Return [X, Y] of the center of cell containing provided text 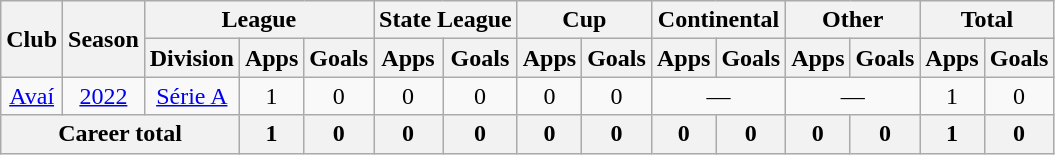
Total [987, 20]
2022 [104, 96]
Career total [120, 134]
State League [446, 20]
Série A [192, 96]
Avaí [32, 96]
Other [853, 20]
Division [192, 58]
Club [32, 39]
Continental [718, 20]
League [258, 20]
Season [104, 39]
Cup [584, 20]
